Find where the given text appears and provide that cell's center as (X, Y) coordinate. 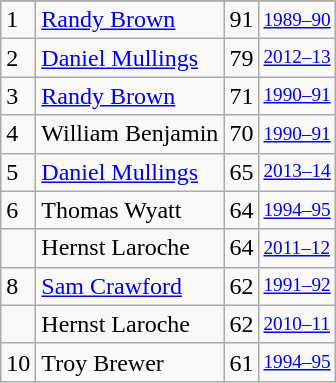
2010–11 (297, 324)
5 (18, 172)
79 (242, 58)
1991–92 (297, 286)
70 (242, 134)
2012–13 (297, 58)
10 (18, 362)
3 (18, 96)
Troy Brewer (130, 362)
1989–90 (297, 20)
6 (18, 210)
61 (242, 362)
2013–14 (297, 172)
91 (242, 20)
William Benjamin (130, 134)
1 (18, 20)
Thomas Wyatt (130, 210)
71 (242, 96)
4 (18, 134)
8 (18, 286)
2011–12 (297, 248)
Sam Crawford (130, 286)
65 (242, 172)
2 (18, 58)
